Return the [X, Y] coordinate for the center point of the cell that contains the specified text.  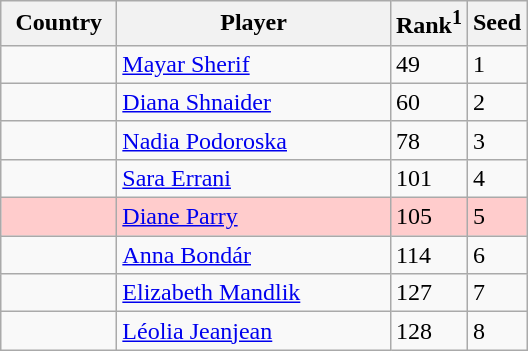
127 [428, 293]
128 [428, 331]
60 [428, 102]
6 [496, 255]
4 [496, 178]
101 [428, 178]
Player [254, 24]
49 [428, 64]
Rank1 [428, 24]
1 [496, 64]
7 [496, 293]
Anna Bondár [254, 255]
Diane Parry [254, 217]
78 [428, 140]
Mayar Sherif [254, 64]
Elizabeth Mandlik [254, 293]
3 [496, 140]
5 [496, 217]
114 [428, 255]
Nadia Podoroska [254, 140]
Country [59, 24]
Diana Shnaider [254, 102]
8 [496, 331]
Léolia Jeanjean [254, 331]
Sara Errani [254, 178]
2 [496, 102]
105 [428, 217]
Seed [496, 24]
